Provide the [X, Y] coordinate of the cell's center where the given text is located.  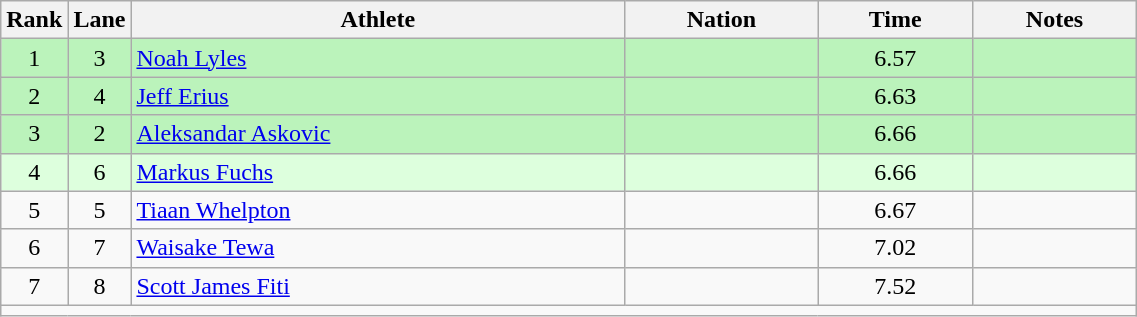
6.63 [895, 96]
Time [895, 20]
7.02 [895, 248]
7.52 [895, 286]
Aleksandar Askovic [378, 134]
Athlete [378, 20]
8 [100, 286]
6.57 [895, 58]
Noah Lyles [378, 58]
6.67 [895, 210]
Lane [100, 20]
Rank [34, 20]
Waisake Tewa [378, 248]
Scott James Fiti [378, 286]
Markus Fuchs [378, 172]
Jeff Erius [378, 96]
Nation [722, 20]
1 [34, 58]
Tiaan Whelpton [378, 210]
Notes [1054, 20]
